Identify which cell holds the provided text, then report its (X, Y) central coordinate. 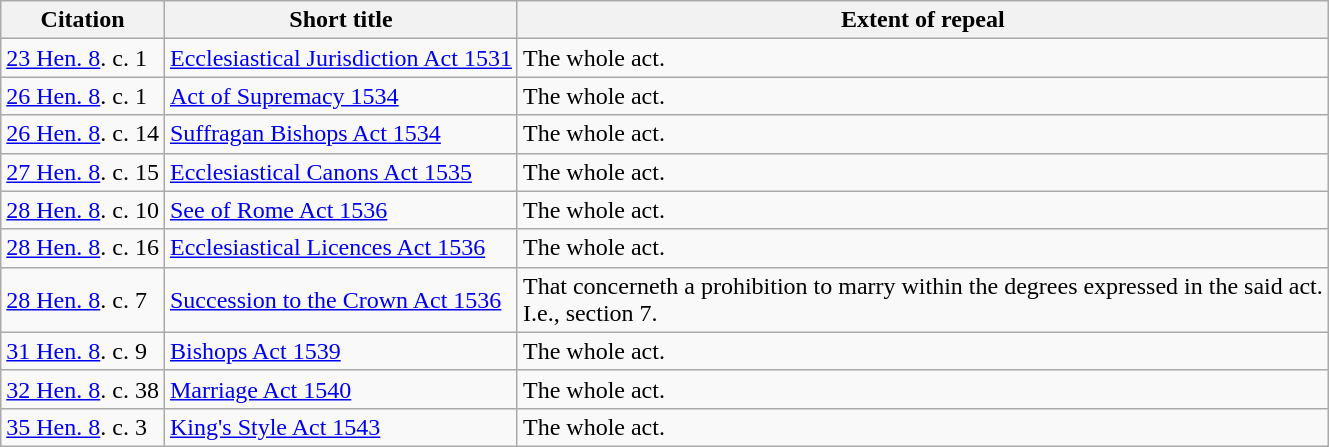
26 Hen. 8. c. 1 (83, 96)
Short title (340, 20)
26 Hen. 8. c. 14 (83, 134)
Ecclesiastical Licences Act 1536 (340, 248)
35 Hen. 8. c. 3 (83, 427)
Extent of repeal (922, 20)
Bishops Act 1539 (340, 351)
28 Hen. 8. c. 16 (83, 248)
Ecclesiastical Canons Act 1535 (340, 172)
31 Hen. 8. c. 9 (83, 351)
Act of Supremacy 1534 (340, 96)
Succession to the Crown Act 1536 (340, 300)
Marriage Act 1540 (340, 389)
That concerneth a prohibition to marry within the degrees expressed in the said act.I.e., section 7. (922, 300)
King's Style Act 1543 (340, 427)
See of Rome Act 1536 (340, 210)
32 Hen. 8. c. 38 (83, 389)
27 Hen. 8. c. 15 (83, 172)
28 Hen. 8. c. 7 (83, 300)
Ecclesiastical Jurisdiction Act 1531 (340, 58)
28 Hen. 8. c. 10 (83, 210)
Suffragan Bishops Act 1534 (340, 134)
Citation (83, 20)
23 Hen. 8. c. 1 (83, 58)
